Capture the cell that displays the provided text and extract its [X, Y] central coordinate. 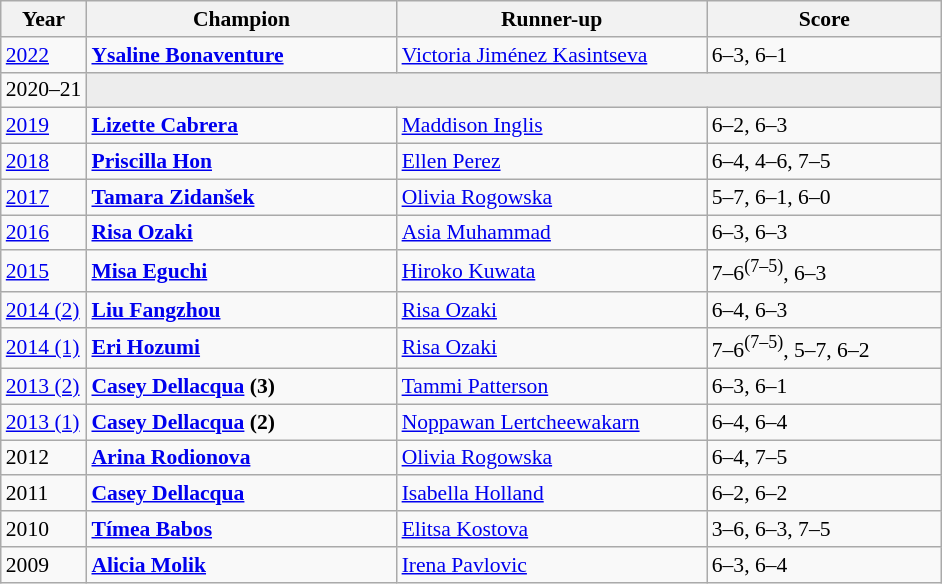
Victoria Jiménez Kasintseva [552, 55]
Arina Rodionova [241, 458]
2019 [44, 126]
Liu Fangzhou [241, 310]
Casey Dellacqua [241, 494]
2016 [44, 233]
Tamara Zidanšek [241, 197]
2013 (2) [44, 387]
2015 [44, 272]
Misa Eguchi [241, 272]
Casey Dellacqua (3) [241, 387]
Champion [241, 19]
2017 [44, 197]
2012 [44, 458]
6–3, 6–4 [824, 565]
Isabella Holland [552, 494]
3–6, 6–3, 7–5 [824, 529]
2020–21 [44, 90]
Score [824, 19]
2009 [44, 565]
6–2, 6–3 [824, 126]
6–2, 6–2 [824, 494]
Year [44, 19]
2010 [44, 529]
Lizette Cabrera [241, 126]
6–4, 4–6, 7–5 [824, 162]
2022 [44, 55]
Ysaline Bonaventure [241, 55]
Eri Hozumi [241, 348]
Noppawan Lertcheewakarn [552, 422]
Asia Muhammad [552, 233]
Ellen Perez [552, 162]
Irena Pavlovic [552, 565]
Hiroko Kuwata [552, 272]
6–4, 6–4 [824, 422]
2018 [44, 162]
Maddison Inglis [552, 126]
Tammi Patterson [552, 387]
7–6(7–5), 6–3 [824, 272]
6–4, 6–3 [824, 310]
5–7, 6–1, 6–0 [824, 197]
7–6(7–5), 5–7, 6–2 [824, 348]
2013 (1) [44, 422]
6–4, 7–5 [824, 458]
Tímea Babos [241, 529]
Priscilla Hon [241, 162]
Casey Dellacqua (2) [241, 422]
Elitsa Kostova [552, 529]
6–3, 6–3 [824, 233]
2014 (1) [44, 348]
2011 [44, 494]
2014 (2) [44, 310]
Runner-up [552, 19]
Alicia Molik [241, 565]
